Return the (x, y) coordinate for the center point of the cell that contains the specified text.  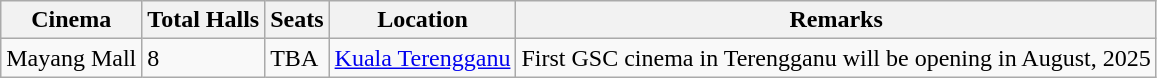
8 (204, 58)
Seats (297, 20)
Kuala Terengganu (422, 58)
Remarks (836, 20)
Location (422, 20)
First GSC cinema in Terengganu will be opening in August, 2025 (836, 58)
Total Halls (204, 20)
Cinema (72, 20)
Mayang Mall (72, 58)
TBA (297, 58)
